Search for the cell housing the specified text and yield its [X, Y] center coordinate. 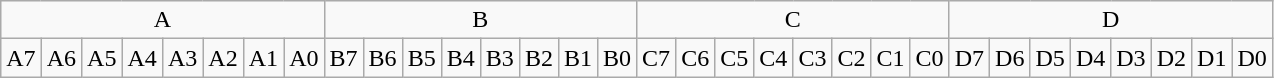
C1 [890, 58]
B [480, 20]
A0 [304, 58]
B7 [344, 58]
D5 [1050, 58]
D4 [1090, 58]
B5 [422, 58]
A3 [182, 58]
D2 [1171, 58]
D [1110, 20]
C2 [852, 58]
C6 [696, 58]
C0 [930, 58]
B3 [500, 58]
D1 [1212, 58]
B1 [578, 58]
A [162, 20]
D7 [969, 58]
B4 [460, 58]
A6 [61, 58]
C3 [812, 58]
A4 [142, 58]
A2 [223, 58]
B2 [538, 58]
D0 [1252, 58]
C [794, 20]
D6 [1010, 58]
B6 [382, 58]
C4 [774, 58]
A7 [21, 58]
C7 [656, 58]
B0 [616, 58]
C5 [734, 58]
A5 [102, 58]
A1 [263, 58]
D3 [1131, 58]
